For the text-containing cell, return its midpoint in (x, y) coordinate format. 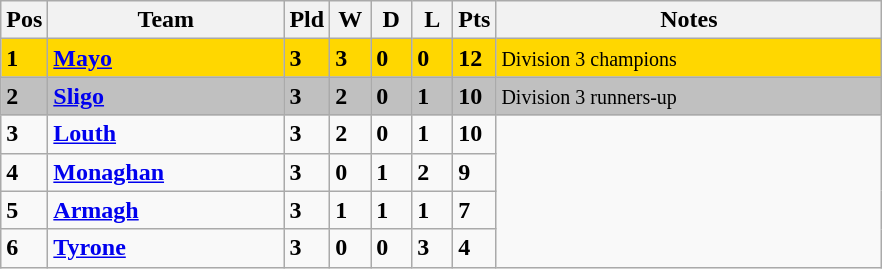
W (350, 20)
L (432, 20)
Monaghan (166, 172)
Armagh (166, 210)
9 (474, 172)
6 (24, 248)
D (392, 20)
Pts (474, 20)
Sligo (166, 96)
5 (24, 210)
Pos (24, 20)
7 (474, 210)
Tyrone (166, 248)
Team (166, 20)
12 (474, 58)
Pld (307, 20)
Mayo (166, 58)
Division 3 champions (689, 58)
Notes (689, 20)
Louth (166, 134)
Division 3 runners-up (689, 96)
